Pinpoint the cell where the given text exists, returning its (x, y) midpoint coordinate. 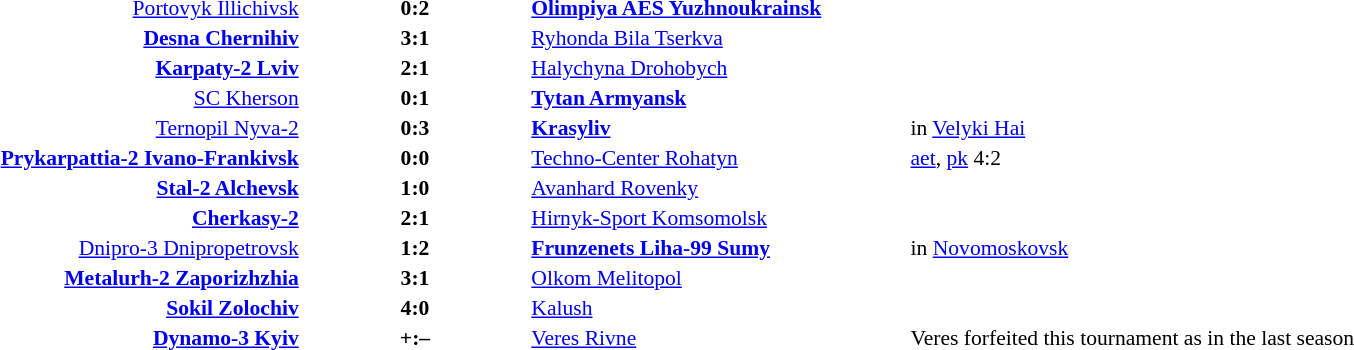
Avanhard Rovenky (719, 188)
Kalush (719, 308)
0:3 (416, 128)
Tytan Armyansk (719, 98)
Frunzenets Liha-99 Sumy (719, 248)
4:0 (416, 308)
Techno-Center Rohatyn (719, 158)
Hirnyk-Sport Komsomolsk (719, 218)
Krasyliv (719, 128)
Olkom Melitopol (719, 278)
1:2 (416, 248)
0:1 (416, 98)
1:0 (416, 188)
0:0 (416, 158)
Ryhonda Bila Tserkva (719, 38)
Halychyna Drohobych (719, 68)
